Return the (x, y) coordinate for the center point of the cell that contains the specified text.  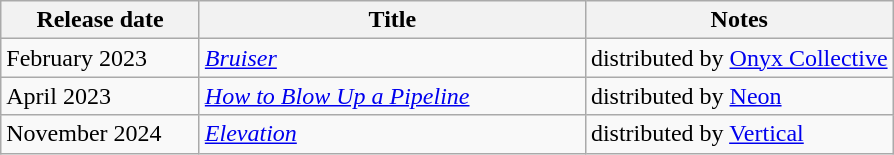
April 2023 (100, 96)
February 2023 (100, 58)
November 2024 (100, 134)
Title (392, 20)
distributed by Vertical (739, 134)
Notes (739, 20)
Release date (100, 20)
Elevation (392, 134)
Bruiser (392, 58)
distributed by Onyx Collective (739, 58)
distributed by Neon (739, 96)
How to Blow Up a Pipeline (392, 96)
